Return (x, y) of the center of cell containing provided text 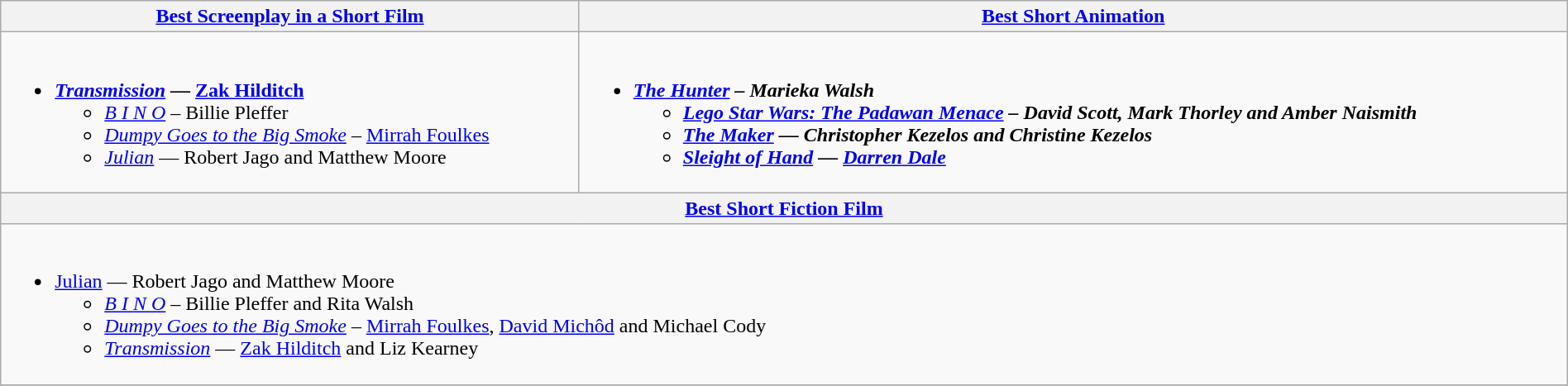
Best Screenplay in a Short Film (290, 17)
Transmission — Zak HilditchB I N O – Billie PlefferDumpy Goes to the Big Smoke – Mirrah FoulkesJulian — Robert Jago and Matthew Moore (290, 112)
Best Short Animation (1073, 17)
Best Short Fiction Film (784, 208)
